Scan for the cell matching the given text and deliver its (X, Y) coordinate at center. 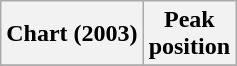
Peakposition (189, 34)
Chart (2003) (72, 34)
